Determine the [X, Y] coordinate at the center of the cell enclosing the given text.  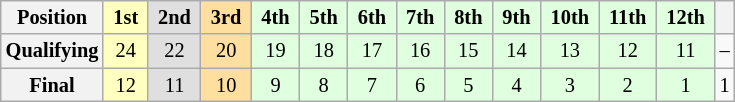
5 [468, 85]
19 [275, 51]
13 [570, 51]
8 [324, 85]
11th [628, 17]
2 [628, 85]
4th [275, 17]
2nd [174, 17]
8th [468, 17]
22 [174, 51]
7 [372, 85]
16 [420, 51]
20 [226, 51]
Qualifying [52, 51]
18 [324, 51]
4 [516, 85]
15 [468, 51]
Final [52, 85]
Position [52, 17]
10th [570, 17]
17 [372, 51]
12th [685, 17]
14 [516, 51]
6 [420, 85]
– [725, 51]
9 [275, 85]
3 [570, 85]
1st [126, 17]
6th [372, 17]
9th [516, 17]
10 [226, 85]
24 [126, 51]
3rd [226, 17]
7th [420, 17]
5th [324, 17]
